For the text-containing cell, return its midpoint in (X, Y) coordinate format. 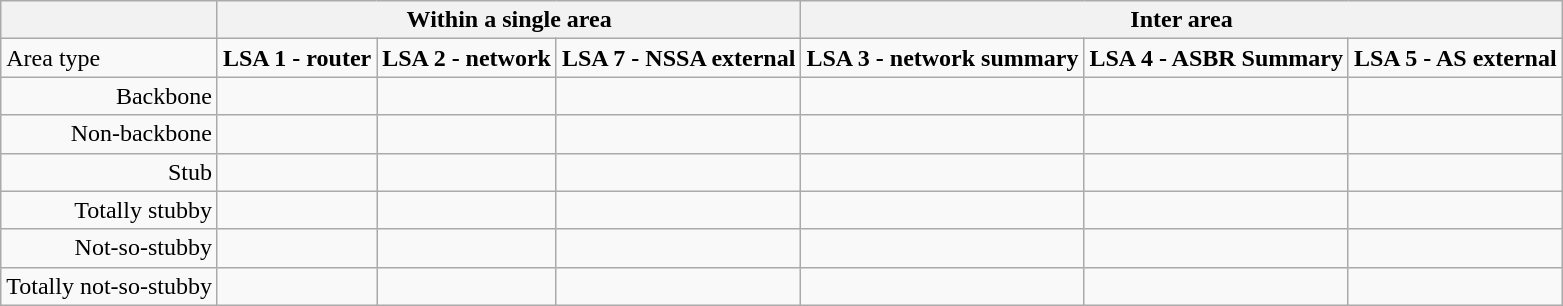
LSA 7 - NSSA external (678, 58)
LSA 3 - network summary (942, 58)
Not-so-stubby (110, 248)
Backbone (110, 96)
Totally stubby (110, 210)
LSA 5 - AS external (1455, 58)
LSA 2 - network (467, 58)
Stub (110, 172)
Totally not-so-stubby (110, 286)
Area type (110, 58)
LSA 4 - ASBR Summary (1216, 58)
Inter area (1182, 20)
Within a single area (508, 20)
LSA 1 - router (296, 58)
Non-backbone (110, 134)
